Determine the (X, Y) coordinate at the center of the cell enclosing the given text.  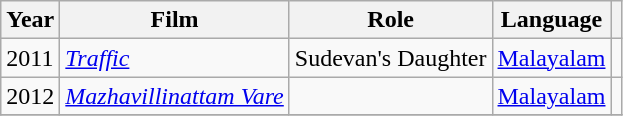
Language (552, 20)
2012 (30, 96)
2011 (30, 58)
Year (30, 20)
Sudevan's Daughter (390, 58)
Role (390, 20)
Film (175, 20)
Mazhavillinattam Vare (175, 96)
Traffic (175, 58)
